For the text-containing cell, return its midpoint in [X, Y] coordinate format. 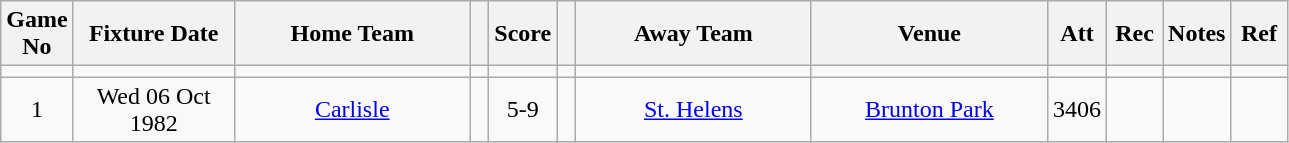
Notes [1197, 34]
Att [1076, 34]
Rec [1135, 34]
Brunton Park [929, 110]
St. Helens [693, 110]
Home Team [352, 34]
Game No [37, 34]
Score [523, 34]
Venue [929, 34]
Away Team [693, 34]
5-9 [523, 110]
3406 [1076, 110]
Wed 06 Oct 1982 [154, 110]
Fixture Date [154, 34]
1 [37, 110]
Carlisle [352, 110]
Ref [1259, 34]
